Detect which cell encompasses the target text, then output its (X, Y) center coordinate. 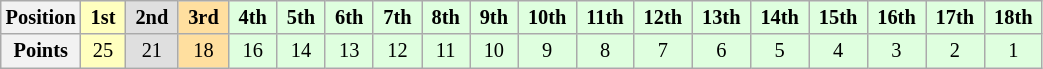
5 (779, 51)
Position (41, 17)
3 (896, 51)
4th (253, 17)
16th (896, 17)
12 (397, 51)
4 (838, 51)
15th (838, 17)
1st (104, 17)
14 (301, 51)
13th (721, 17)
21 (152, 51)
5th (301, 17)
1 (1013, 51)
25 (104, 51)
7th (397, 17)
8th (446, 17)
6th (349, 17)
9th (494, 17)
10 (494, 51)
17th (955, 17)
Points (41, 51)
12th (663, 17)
9 (547, 51)
2nd (152, 17)
7 (663, 51)
3rd (203, 17)
8 (604, 51)
10th (547, 17)
16 (253, 51)
2 (955, 51)
6 (721, 51)
18th (1013, 17)
14th (779, 17)
11th (604, 17)
11 (446, 51)
18 (203, 51)
13 (349, 51)
